Provide the [X, Y] coordinate of the cell's center where the given text is located.  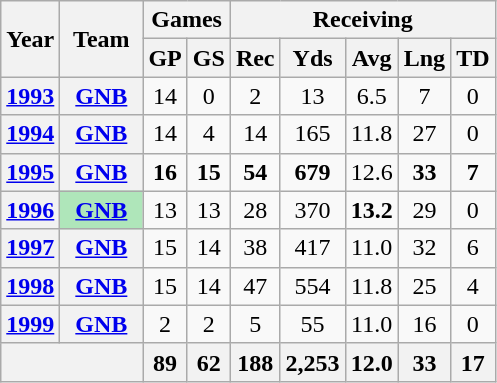
25 [424, 286]
165 [312, 134]
1998 [30, 286]
Yds [312, 58]
188 [255, 362]
Avg [372, 58]
GS [208, 58]
12.0 [372, 362]
47 [255, 286]
1995 [30, 172]
55 [312, 324]
TD [473, 58]
89 [165, 362]
38 [255, 248]
1993 [30, 96]
GP [165, 58]
32 [424, 248]
1994 [30, 134]
12.6 [372, 172]
Lng [424, 58]
370 [312, 210]
417 [312, 248]
554 [312, 286]
2,253 [312, 362]
Team [102, 39]
5 [255, 324]
1997 [30, 248]
Rec [255, 58]
1996 [30, 210]
1999 [30, 324]
Games [186, 20]
28 [255, 210]
27 [424, 134]
62 [208, 362]
17 [473, 362]
679 [312, 172]
54 [255, 172]
Receiving [362, 20]
29 [424, 210]
Year [30, 39]
6 [473, 248]
6.5 [372, 96]
13.2 [372, 210]
